From the cell containing the given text, extract its center point as [x, y] coordinate. 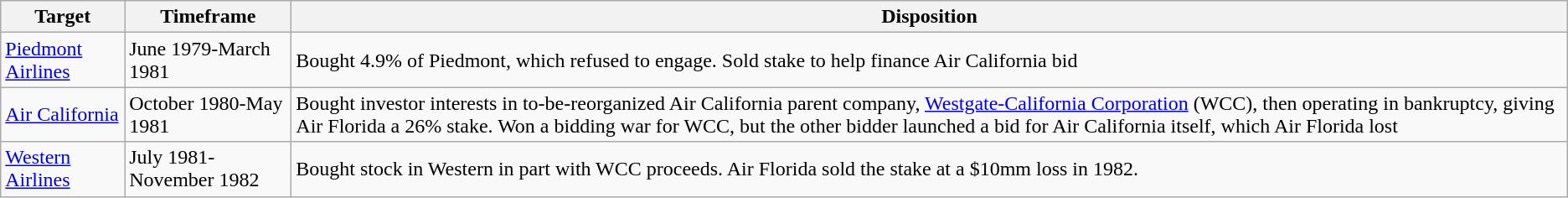
Piedmont Airlines [63, 60]
Disposition [930, 17]
Timeframe [208, 17]
July 1981-November 1982 [208, 169]
Western Airlines [63, 169]
October 1980-May 1981 [208, 114]
Bought stock in Western in part with WCC proceeds. Air Florida sold the stake at a $10mm loss in 1982. [930, 169]
June 1979-March 1981 [208, 60]
Air California [63, 114]
Bought 4.9% of Piedmont, which refused to engage. Sold stake to help finance Air California bid [930, 60]
Target [63, 17]
